From the cell containing the given text, extract its center point as (x, y) coordinate. 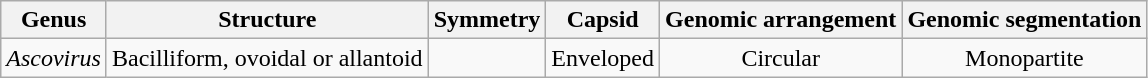
Genomic arrangement (781, 20)
Monopartite (1024, 58)
Structure (267, 20)
Bacilliform, ovoidal or allantoid (267, 58)
Genus (54, 20)
Capsid (603, 20)
Ascovirus (54, 58)
Symmetry (487, 20)
Circular (781, 58)
Enveloped (603, 58)
Genomic segmentation (1024, 20)
